Extract the (X, Y) coordinate from the center of the cell holding the provided text.  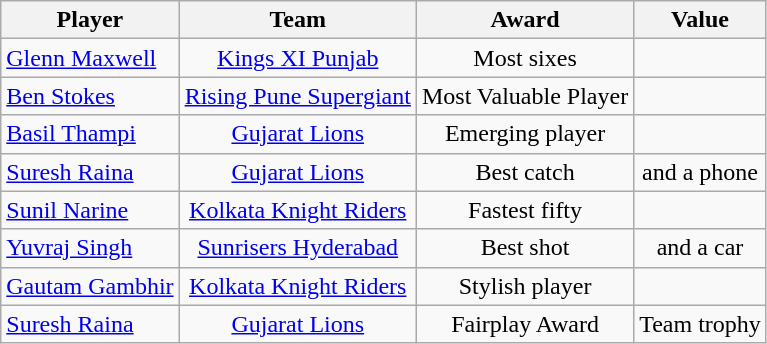
Team trophy (700, 324)
Yuvraj Singh (90, 248)
Player (90, 20)
Sunil Narine (90, 210)
Stylish player (524, 286)
Kings XI Punjab (298, 58)
Emerging player (524, 134)
Most Valuable Player (524, 96)
Fairplay Award (524, 324)
Ben Stokes (90, 96)
Team (298, 20)
Most sixes (524, 58)
Award (524, 20)
Rising Pune Supergiant (298, 96)
Value (700, 20)
Glenn Maxwell (90, 58)
and a car (700, 248)
and a phone (700, 172)
Sunrisers Hyderabad (298, 248)
Best shot (524, 248)
Basil Thampi (90, 134)
Best catch (524, 172)
Gautam Gambhir (90, 286)
Fastest fifty (524, 210)
